Locate the cell with the specified text and output its [X, Y] center coordinate. 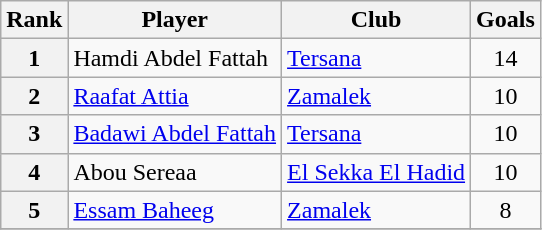
Player [175, 20]
Raafat Attia [175, 96]
5 [34, 210]
Badawi Abdel Fattah [175, 134]
4 [34, 172]
Abou Sereaa [175, 172]
14 [506, 58]
Rank [34, 20]
2 [34, 96]
Hamdi Abdel Fattah [175, 58]
8 [506, 210]
3 [34, 134]
Club [376, 20]
El Sekka El Hadid [376, 172]
Goals [506, 20]
Essam Baheeg [175, 210]
1 [34, 58]
